Scan for the cell matching the given text and deliver its (X, Y) coordinate at center. 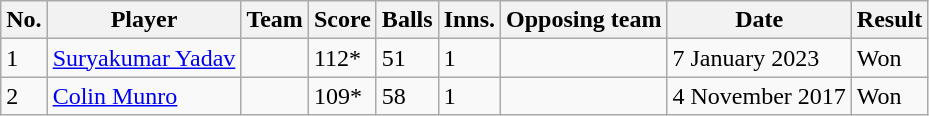
Suryakumar Yadav (144, 58)
Opposing team (584, 20)
No. (24, 20)
51 (407, 58)
7 January 2023 (759, 58)
58 (407, 96)
Player (144, 20)
Result (889, 20)
Inns. (469, 20)
112* (342, 58)
Team (275, 20)
Colin Munro (144, 96)
2 (24, 96)
Date (759, 20)
4 November 2017 (759, 96)
Balls (407, 20)
109* (342, 96)
Score (342, 20)
